Provide the [x, y] coordinate of the cell's center where the given text is located.  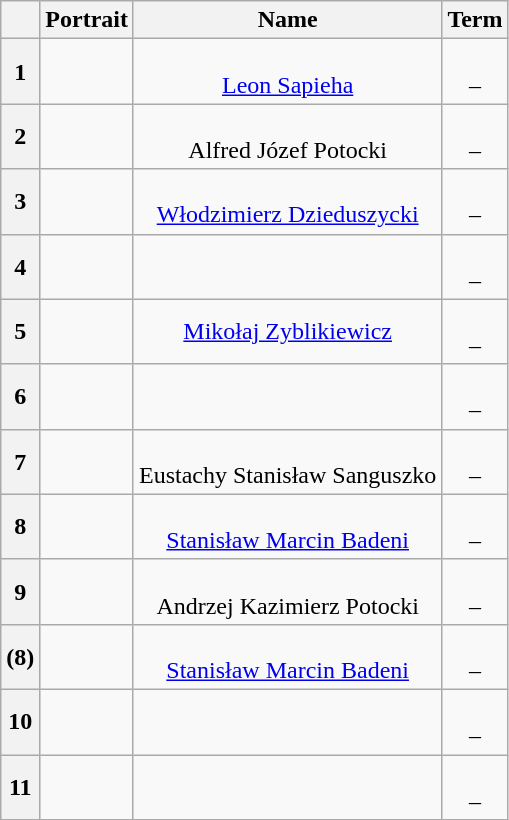
8 [20, 526]
7 [20, 462]
Andrzej Kazimierz Potocki [287, 592]
5 [20, 332]
Włodzimierz Dzieduszycki [287, 202]
Portrait [87, 20]
Name [287, 20]
9 [20, 592]
Leon Sapieha [287, 72]
Eustachy Stanisław Sanguszko [287, 462]
2 [20, 136]
Mikołaj Zyblikiewicz [287, 332]
6 [20, 396]
10 [20, 722]
Term [475, 20]
3 [20, 202]
Alfred Józef Potocki [287, 136]
4 [20, 266]
11 [20, 786]
1 [20, 72]
(8) [20, 656]
